Capture the cell that displays the provided text and extract its (x, y) central coordinate. 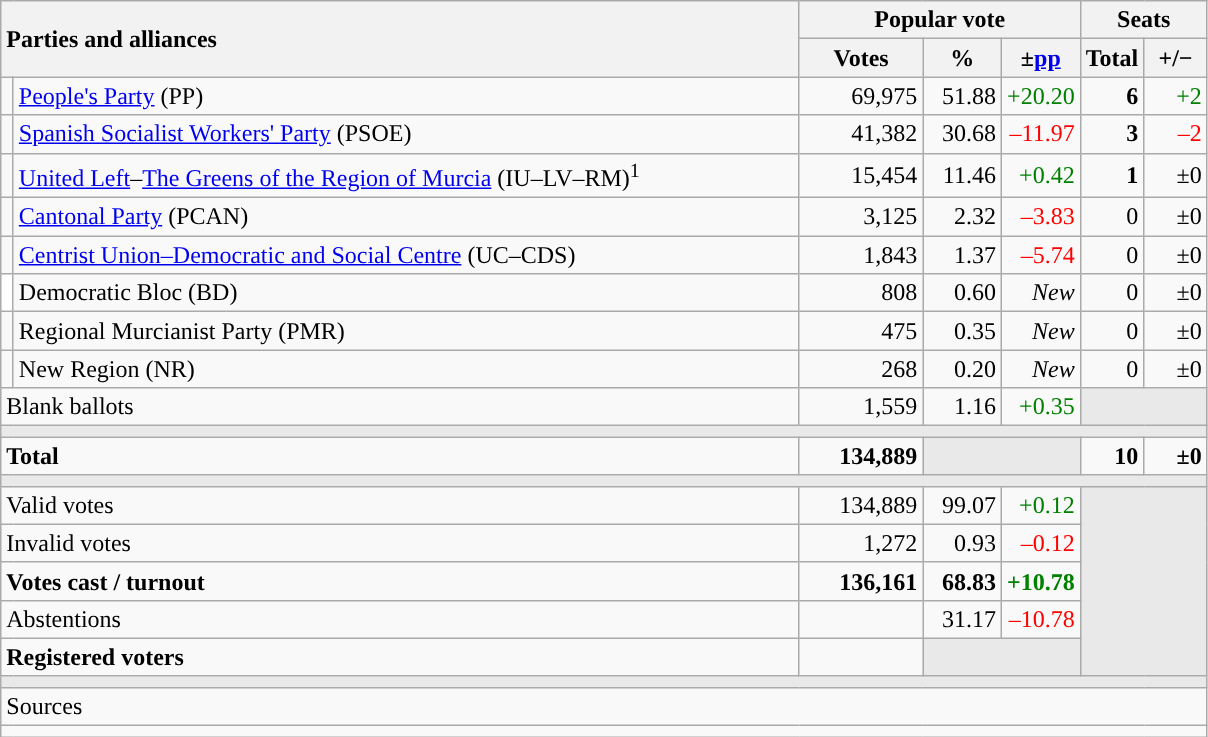
1,843 (861, 255)
–11.97 (1040, 134)
+0.42 (1040, 176)
Blank ballots (400, 407)
±pp (1040, 58)
1.16 (962, 407)
136,161 (861, 581)
New Region (NR) (406, 369)
+/− (1176, 58)
+0.35 (1040, 407)
–0.12 (1040, 543)
Cantonal Party (PCAN) (406, 217)
Parties and alliances (400, 39)
0.60 (962, 293)
3 (1112, 134)
51.88 (962, 96)
+10.78 (1040, 581)
1,559 (861, 407)
Seats (1144, 20)
Centrist Union–Democratic and Social Centre (UC–CDS) (406, 255)
6 (1112, 96)
11.46 (962, 176)
268 (861, 369)
0.93 (962, 543)
–3.83 (1040, 217)
Popular vote (940, 20)
Spanish Socialist Workers' Party (PSOE) (406, 134)
69,975 (861, 96)
–2 (1176, 134)
31.17 (962, 619)
1 (1112, 176)
41,382 (861, 134)
–10.78 (1040, 619)
Registered voters (400, 657)
15,454 (861, 176)
Abstentions (400, 619)
808 (861, 293)
Regional Murcianist Party (PMR) (406, 331)
United Left–The Greens of the Region of Murcia (IU–LV–RM)1 (406, 176)
99.07 (962, 505)
Votes cast / turnout (400, 581)
Sources (604, 706)
Votes (861, 58)
1.37 (962, 255)
475 (861, 331)
–5.74 (1040, 255)
3,125 (861, 217)
% (962, 58)
+2 (1176, 96)
+0.12 (1040, 505)
2.32 (962, 217)
+20.20 (1040, 96)
1,272 (861, 543)
Valid votes (400, 505)
30.68 (962, 134)
Democratic Bloc (BD) (406, 293)
10 (1112, 456)
0.35 (962, 331)
0.20 (962, 369)
68.83 (962, 581)
Invalid votes (400, 543)
People's Party (PP) (406, 96)
